Locate the cell with the specified text and output its [X, Y] center coordinate. 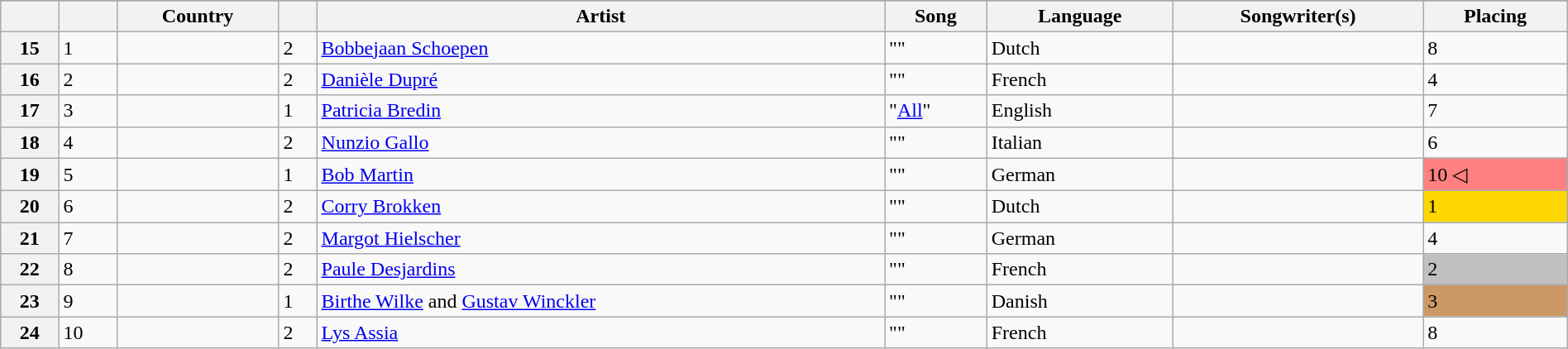
Birthe Wilke and Gustav Winckler [600, 301]
24 [30, 332]
17 [30, 111]
Song [936, 17]
Corry Brokken [600, 207]
English [1080, 111]
Danièle Dupré [600, 79]
Songwriter(s) [1298, 17]
20 [30, 207]
"All" [936, 111]
Paule Desjardins [600, 270]
Patricia Bredin [600, 111]
Placing [1495, 17]
Lys Assia [600, 332]
5 [88, 174]
Danish [1080, 301]
Language [1080, 17]
16 [30, 79]
9 [88, 301]
23 [30, 301]
Bobbejaan Schoepen [600, 48]
Artist [600, 17]
19 [30, 174]
Country [198, 17]
Bob Martin [600, 174]
21 [30, 238]
22 [30, 270]
Italian [1080, 142]
Nunzio Gallo [600, 142]
18 [30, 142]
15 [30, 48]
Margot Hielscher [600, 238]
10 [88, 332]
10 ◁ [1495, 174]
